Return the [x, y] coordinate for the center point of the cell that contains the specified text.  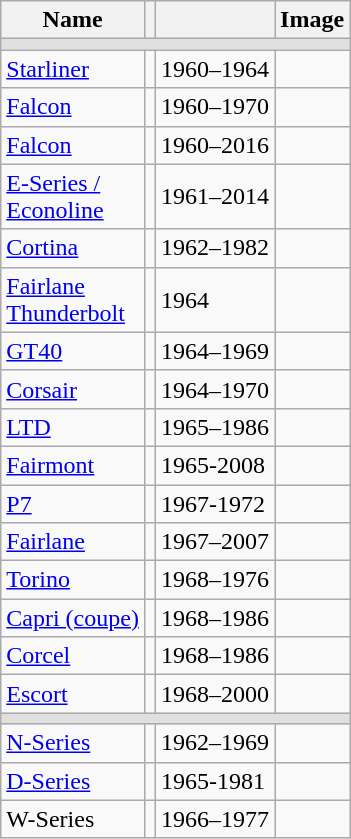
E-Series / Econoline [73, 196]
D-Series [73, 781]
Capri (coupe) [73, 618]
1960–2016 [214, 145]
Corsair [73, 389]
1960–1970 [214, 107]
Escort [73, 694]
1965-1981 [214, 781]
N-Series [73, 743]
1964–1969 [214, 351]
1962–1982 [214, 248]
Torino [73, 580]
1968–1976 [214, 580]
GT40 [73, 351]
Corcel [73, 656]
1961–2014 [214, 196]
Cortina [73, 248]
W-Series [73, 819]
P7 [73, 503]
1968–2000 [214, 694]
1965-2008 [214, 465]
Fairmont [73, 465]
FairlaneThunderbolt [73, 300]
1966–1977 [214, 819]
1965–1986 [214, 427]
LTD [73, 427]
Fairlane [73, 542]
1967–2007 [214, 542]
1962–1969 [214, 743]
Image [312, 20]
Starliner [73, 69]
1964 [214, 300]
1967-1972 [214, 503]
1960–1964 [214, 69]
1964–1970 [214, 389]
Name [73, 20]
